Determine the (x, y) coordinate at the center of the cell enclosing the given text.  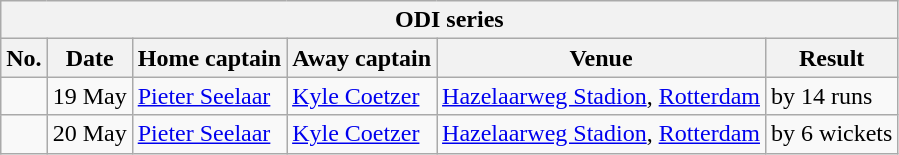
Date (90, 58)
ODI series (450, 20)
20 May (90, 134)
19 May (90, 96)
Venue (602, 58)
Home captain (209, 58)
by 14 runs (832, 96)
No. (24, 58)
by 6 wickets (832, 134)
Away captain (362, 58)
Result (832, 58)
